Return [X, Y] of the center of cell containing provided text 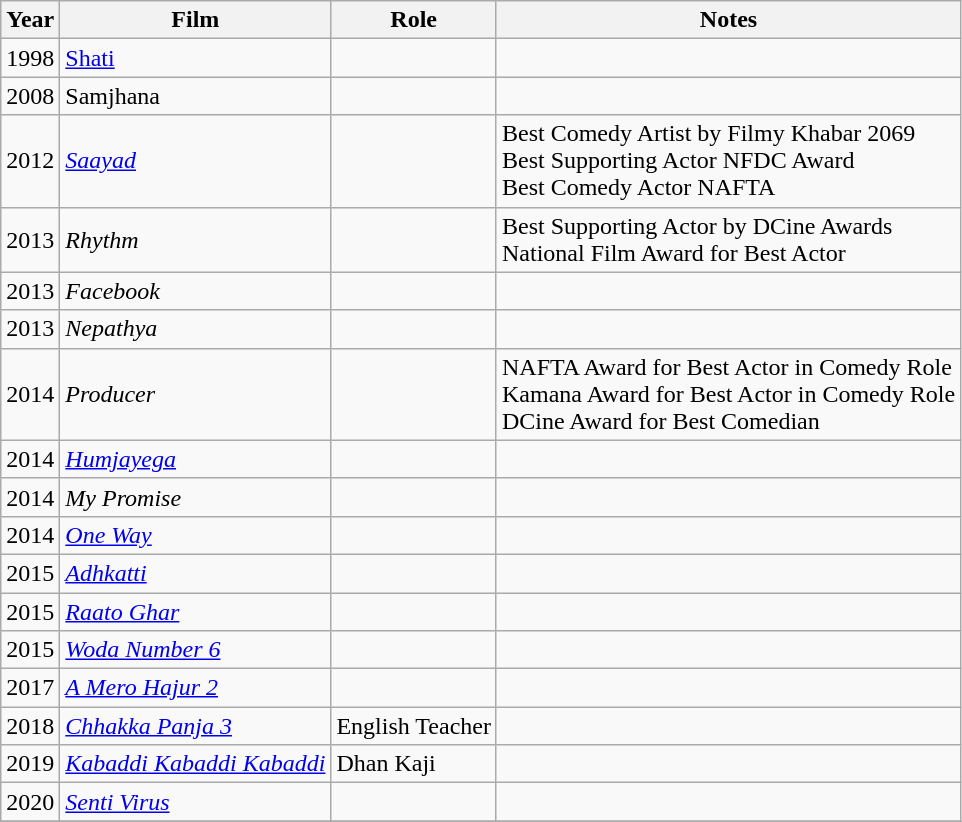
Samjhana [196, 96]
Adhkatti [196, 573]
Shati [196, 58]
2018 [30, 726]
Nepathya [196, 329]
Best Supporting Actor by DCine Awards National Film Award for Best Actor [728, 240]
One Way [196, 535]
NAFTA Award for Best Actor in Comedy Role Kamana Award for Best Actor in Comedy Role DCine Award for Best Comedian [728, 394]
Raato Ghar [196, 611]
Woda Number 6 [196, 650]
Producer [196, 394]
Chhakka Panja 3 [196, 726]
Notes [728, 20]
Humjayega [196, 459]
Saayad [196, 161]
Rhythm [196, 240]
My Promise [196, 497]
English Teacher [414, 726]
Role [414, 20]
A Mero Hajur 2 [196, 688]
Senti Virus [196, 802]
1998 [30, 58]
Dhan Kaji [414, 764]
2008 [30, 96]
Best Comedy Artist by Filmy Khabar 2069 Best Supporting Actor NFDC Award Best Comedy Actor NAFTA [728, 161]
Kabaddi Kabaddi Kabaddi [196, 764]
2020 [30, 802]
Year [30, 20]
Facebook [196, 291]
2012 [30, 161]
2019 [30, 764]
2017 [30, 688]
Film [196, 20]
